Determine the (X, Y) coordinate at the center of the cell enclosing the given text.  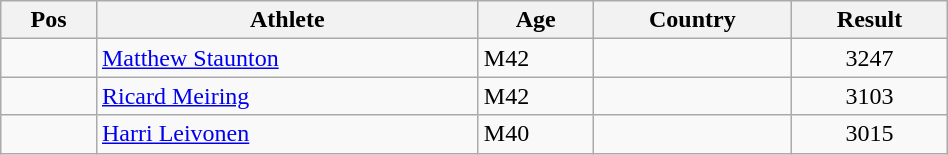
M40 (536, 134)
3103 (870, 96)
Athlete (287, 20)
Age (536, 20)
3015 (870, 134)
Pos (49, 20)
3247 (870, 58)
Harri Leivonen (287, 134)
Ricard Meiring (287, 96)
Country (692, 20)
Matthew Staunton (287, 58)
Result (870, 20)
